Provide the [x, y] coordinate of the cell's center where the given text is located.  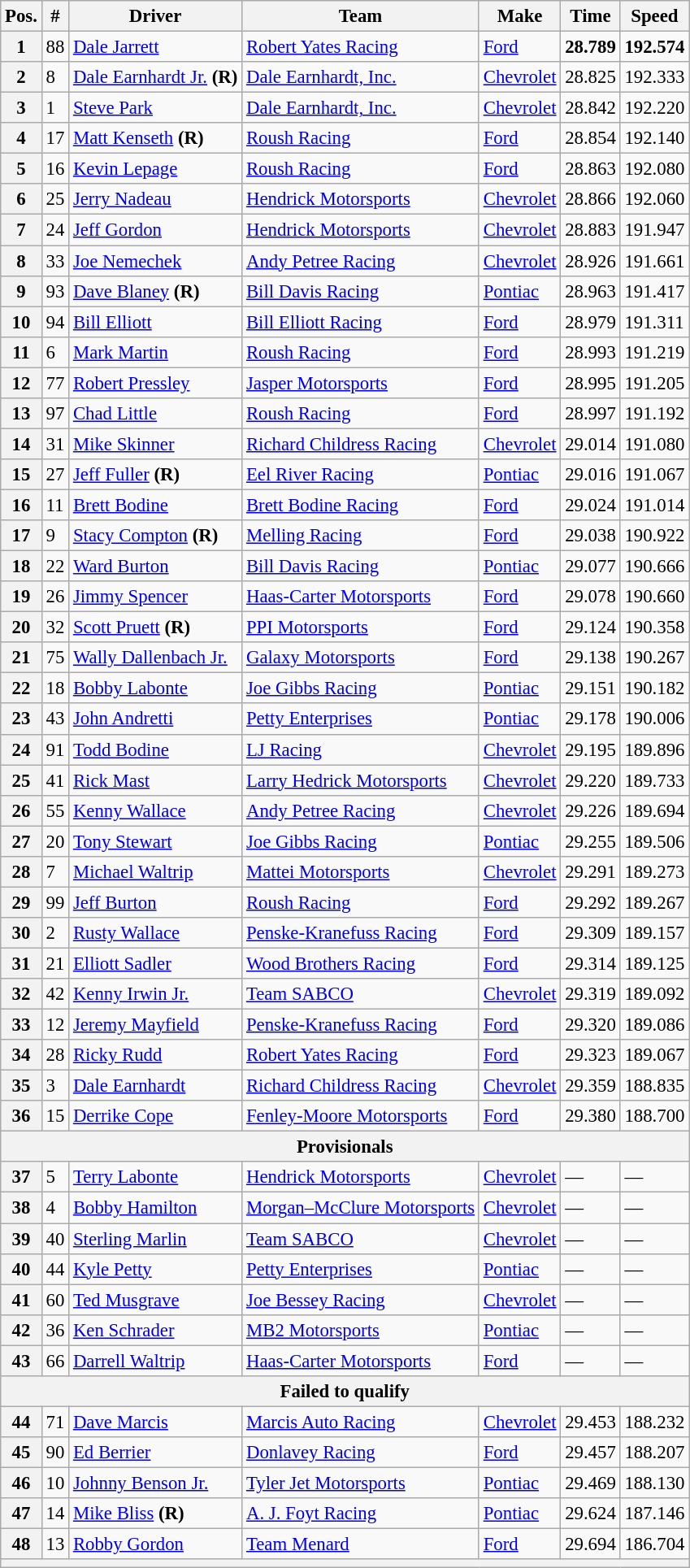
Joe Bessey Racing [361, 1300]
66 [55, 1361]
28.993 [590, 352]
29.195 [590, 749]
45 [21, 1453]
Fenley-Moore Motorsports [361, 1116]
192.080 [655, 169]
186.704 [655, 1544]
Failed to qualify [345, 1392]
55 [55, 810]
Team Menard [361, 1544]
Jeff Gordon [156, 230]
190.182 [655, 688]
Mattei Motorsports [361, 872]
29.077 [590, 567]
29.226 [590, 810]
189.125 [655, 963]
94 [55, 322]
29.220 [590, 780]
188.835 [655, 1086]
Terry Labonte [156, 1178]
Morgan–McClure Motorsports [361, 1208]
29.292 [590, 902]
Marcis Auto Racing [361, 1422]
Scott Pruett (R) [156, 628]
Galaxy Motorsports [361, 658]
48 [21, 1544]
189.086 [655, 1025]
60 [55, 1300]
29.624 [590, 1514]
PPI Motorsports [361, 628]
191.014 [655, 505]
37 [21, 1178]
189.067 [655, 1055]
29.078 [590, 597]
29.178 [590, 719]
191.067 [655, 475]
Make [519, 16]
29.014 [590, 444]
Tony Stewart [156, 841]
Dale Earnhardt [156, 1086]
Larry Hedrick Motorsports [361, 780]
Michael Waltrip [156, 872]
187.146 [655, 1514]
30 [21, 933]
Dave Marcis [156, 1422]
191.219 [655, 352]
29.024 [590, 505]
MB2 Motorsports [361, 1330]
29.314 [590, 963]
28.863 [590, 169]
Rick Mast [156, 780]
190.922 [655, 536]
192.060 [655, 199]
99 [55, 902]
191.417 [655, 291]
75 [55, 658]
Dale Earnhardt Jr. (R) [156, 77]
29.323 [590, 1055]
38 [21, 1208]
93 [55, 291]
29.309 [590, 933]
Dale Jarrett [156, 47]
29.151 [590, 688]
189.733 [655, 780]
Stacy Compton (R) [156, 536]
Wally Dallenbach Jr. [156, 658]
Jeff Fuller (R) [156, 475]
28.883 [590, 230]
Kevin Lepage [156, 169]
Mike Skinner [156, 444]
28.854 [590, 138]
Bill Elliott Racing [361, 322]
29.469 [590, 1483]
97 [55, 414]
29 [21, 902]
29.016 [590, 475]
Pos. [21, 16]
28.866 [590, 199]
Robby Gordon [156, 1544]
188.700 [655, 1116]
77 [55, 383]
190.267 [655, 658]
192.333 [655, 77]
190.006 [655, 719]
188.207 [655, 1453]
Jeremy Mayfield [156, 1025]
191.205 [655, 383]
29.380 [590, 1116]
28.963 [590, 291]
Bobby Labonte [156, 688]
192.140 [655, 138]
LJ Racing [361, 749]
Kenny Irwin Jr. [156, 994]
A. J. Foyt Racing [361, 1514]
Robert Pressley [156, 383]
Melling Racing [361, 536]
29.319 [590, 994]
47 [21, 1514]
28.997 [590, 414]
29.124 [590, 628]
28.926 [590, 261]
Todd Bodine [156, 749]
Ricky Rudd [156, 1055]
Bobby Hamilton [156, 1208]
189.896 [655, 749]
Time [590, 16]
19 [21, 597]
88 [55, 47]
189.157 [655, 933]
191.947 [655, 230]
Wood Brothers Racing [361, 963]
Brett Bodine Racing [361, 505]
190.358 [655, 628]
Eel River Racing [361, 475]
189.273 [655, 872]
190.666 [655, 567]
# [55, 16]
Matt Kenseth (R) [156, 138]
29.138 [590, 658]
188.232 [655, 1422]
Kyle Petty [156, 1269]
29.453 [590, 1422]
28.825 [590, 77]
Brett Bodine [156, 505]
189.506 [655, 841]
189.694 [655, 810]
71 [55, 1422]
Joe Nemechek [156, 261]
Derrike Cope [156, 1116]
191.311 [655, 322]
189.092 [655, 994]
29.320 [590, 1025]
Team [361, 16]
191.661 [655, 261]
35 [21, 1086]
29.457 [590, 1453]
Mike Bliss (R) [156, 1514]
190.660 [655, 597]
Provisionals [345, 1147]
192.220 [655, 108]
28.995 [590, 383]
Jerry Nadeau [156, 199]
Jimmy Spencer [156, 597]
Ward Burton [156, 567]
Ken Schrader [156, 1330]
23 [21, 719]
Rusty Wallace [156, 933]
Donlavey Racing [361, 1453]
Bill Elliott [156, 322]
191.080 [655, 444]
90 [55, 1453]
28.842 [590, 108]
Driver [156, 16]
192.574 [655, 47]
Tyler Jet Motorsports [361, 1483]
28.979 [590, 322]
29.694 [590, 1544]
189.267 [655, 902]
John Andretti [156, 719]
28.789 [590, 47]
Johnny Benson Jr. [156, 1483]
Jeff Burton [156, 902]
Dave Blaney (R) [156, 291]
Mark Martin [156, 352]
Elliott Sadler [156, 963]
188.130 [655, 1483]
Darrell Waltrip [156, 1361]
Chad Little [156, 414]
29.291 [590, 872]
Ted Musgrave [156, 1300]
29.038 [590, 536]
Ed Berrier [156, 1453]
Steve Park [156, 108]
46 [21, 1483]
34 [21, 1055]
29.255 [590, 841]
39 [21, 1239]
29.359 [590, 1086]
91 [55, 749]
191.192 [655, 414]
Kenny Wallace [156, 810]
Sterling Marlin [156, 1239]
Jasper Motorsports [361, 383]
Speed [655, 16]
